Find where the given text appears and provide that cell's center as (X, Y) coordinate. 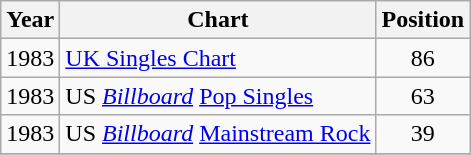
Position (423, 20)
Year (30, 20)
39 (423, 134)
US Billboard Pop Singles (218, 96)
86 (423, 58)
US Billboard Mainstream Rock (218, 134)
63 (423, 96)
Chart (218, 20)
UK Singles Chart (218, 58)
